Locate the cell with the specified text and output its [x, y] center coordinate. 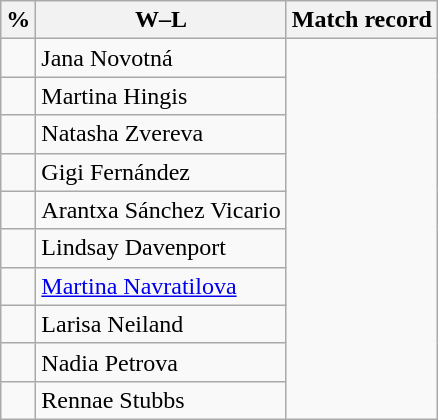
Arantxa Sánchez Vicario [161, 210]
Rennae Stubbs [161, 400]
Martina Navratilova [161, 286]
Martina Hingis [161, 96]
Jana Novotná [161, 58]
Larisa Neiland [161, 324]
W–L [161, 20]
Gigi Fernández [161, 172]
Nadia Petrova [161, 362]
Natasha Zvereva [161, 134]
Lindsay Davenport [161, 248]
% [18, 20]
Match record [362, 20]
